Identify which cell holds the provided text, then report its [x, y] central coordinate. 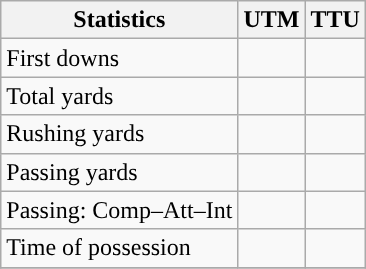
First downs [120, 58]
Statistics [120, 20]
Passing yards [120, 172]
Passing: Comp–Att–Int [120, 210]
TTU [335, 20]
Rushing yards [120, 134]
Time of possession [120, 248]
Total yards [120, 96]
UTM [272, 20]
